Search for the cell housing the specified text and yield its (x, y) center coordinate. 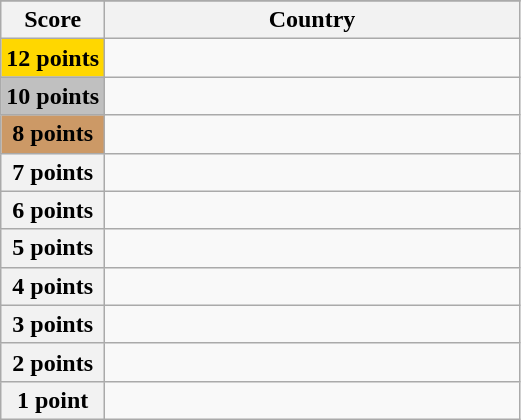
8 points (53, 134)
3 points (53, 324)
6 points (53, 210)
4 points (53, 286)
1 point (53, 400)
5 points (53, 248)
Score (53, 20)
2 points (53, 362)
10 points (53, 96)
Country (312, 20)
7 points (53, 172)
12 points (53, 58)
